Determine the (X, Y) coordinate at the center of the cell enclosing the given text.  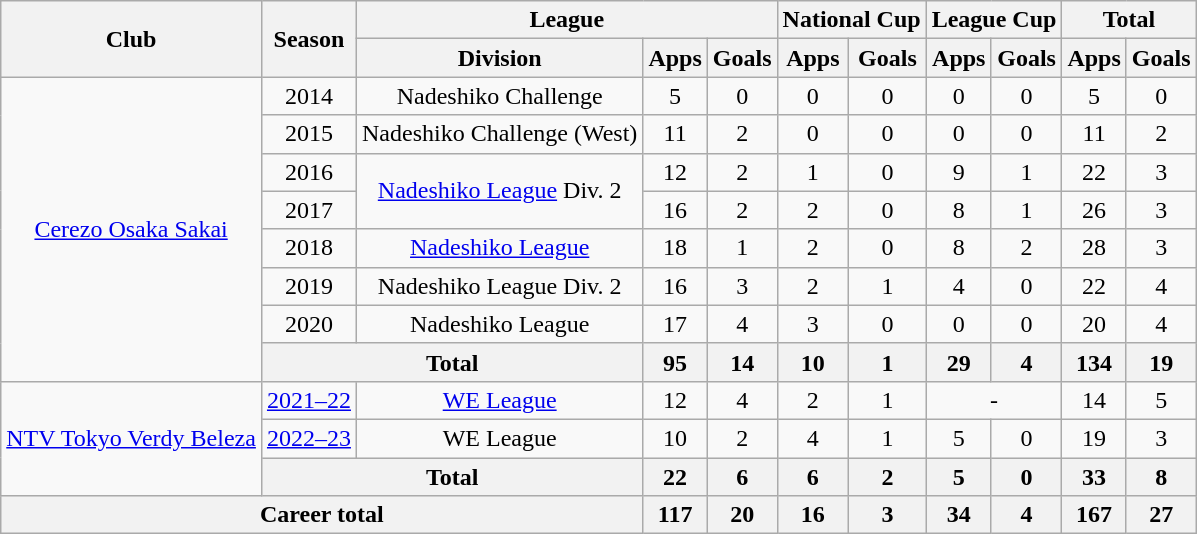
League Cup (994, 20)
33 (1094, 477)
9 (958, 172)
167 (1094, 515)
2017 (308, 210)
- (994, 400)
26 (1094, 210)
Season (308, 39)
2016 (308, 172)
117 (675, 515)
Nadeshiko Challenge (499, 96)
2019 (308, 286)
Nadeshiko Challenge (West) (499, 134)
95 (675, 362)
2018 (308, 248)
2022–23 (308, 438)
18 (675, 248)
League (566, 20)
28 (1094, 248)
Career total (322, 515)
2014 (308, 96)
29 (958, 362)
134 (1094, 362)
2020 (308, 324)
27 (1161, 515)
34 (958, 515)
17 (675, 324)
Club (132, 39)
National Cup (852, 20)
Cerezo Osaka Sakai (132, 229)
2021–22 (308, 400)
Division (499, 58)
NTV Tokyo Verdy Beleza (132, 438)
2015 (308, 134)
